Output the [X, Y] coordinate of the center of the cell containing the given text.  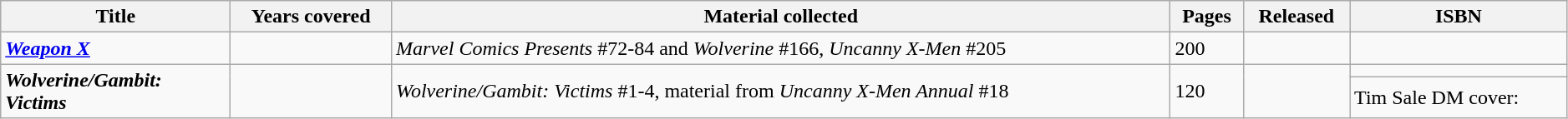
200 [1206, 48]
Wolverine/Gambit: Victims #1-4, material from Uncanny X-Men Annual #18 [781, 92]
Years covered [311, 17]
ISBN [1459, 17]
Title [115, 17]
Tim Sale DM cover: [1459, 97]
120 [1206, 92]
Marvel Comics Presents #72-84 and Wolverine #166, Uncanny X-Men #205 [781, 48]
Material collected [781, 17]
Pages [1206, 17]
Wolverine/Gambit: Victims [115, 92]
Released [1297, 17]
Weapon X [115, 48]
